Capture the cell that displays the provided text and extract its [x, y] central coordinate. 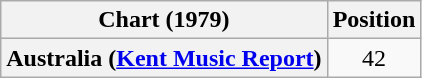
42 [374, 58]
Position [374, 20]
Chart (1979) [164, 20]
Australia (Kent Music Report) [164, 58]
